Return [X, Y] of the center of cell containing provided text 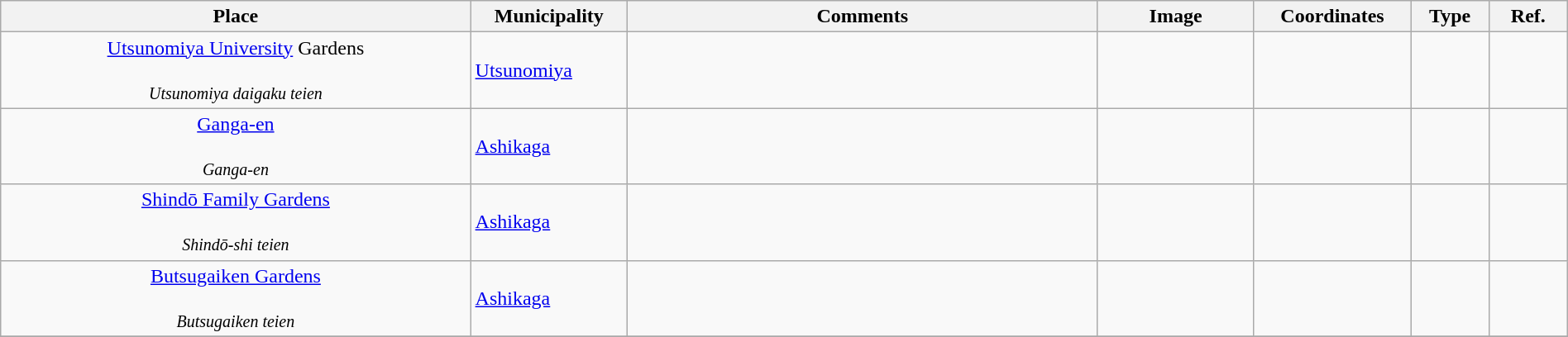
Image [1176, 17]
Ganga-enGanga-en [236, 146]
Coordinates [1331, 17]
Utsunomiya University GardensUtsunomiya daigaku teien [236, 70]
Utsunomiya [549, 70]
Type [1451, 17]
Ref. [1528, 17]
Shindō Family GardensShindō-shi teien [236, 222]
Municipality [549, 17]
Place [236, 17]
Butsugaiken GardensButsugaiken teien [236, 298]
Comments [863, 17]
